Determine the (x, y) coordinate at the center of the cell enclosing the given text.  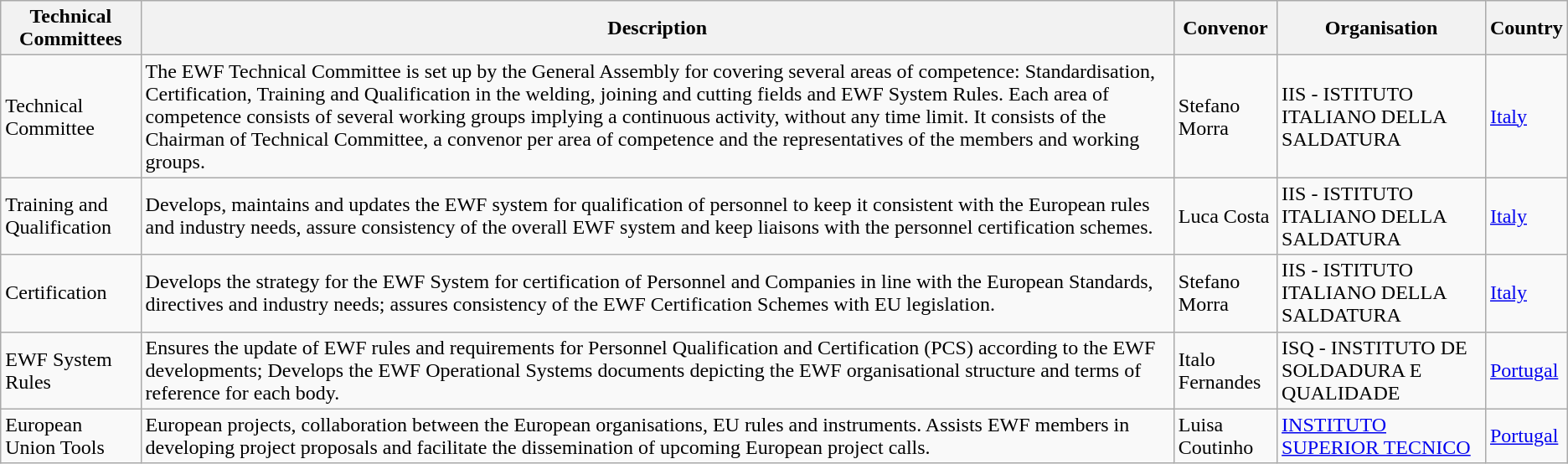
European Union Tools (70, 436)
Luisa Coutinho (1225, 436)
Country (1526, 28)
Description (657, 28)
ISQ - INSTITUTO DE SOLDADURA E QUALIDADE (1382, 370)
Training and Qualification (70, 216)
Certification (70, 293)
Technical Committees (70, 28)
Technical Committee (70, 116)
Luca Costa (1225, 216)
Italo Fernandes (1225, 370)
Convenor (1225, 28)
INSTITUTO SUPERIOR TECNICO (1382, 436)
EWF System Rules (70, 370)
Organisation (1382, 28)
